Locate the cell with the specified text and output its [X, Y] center coordinate. 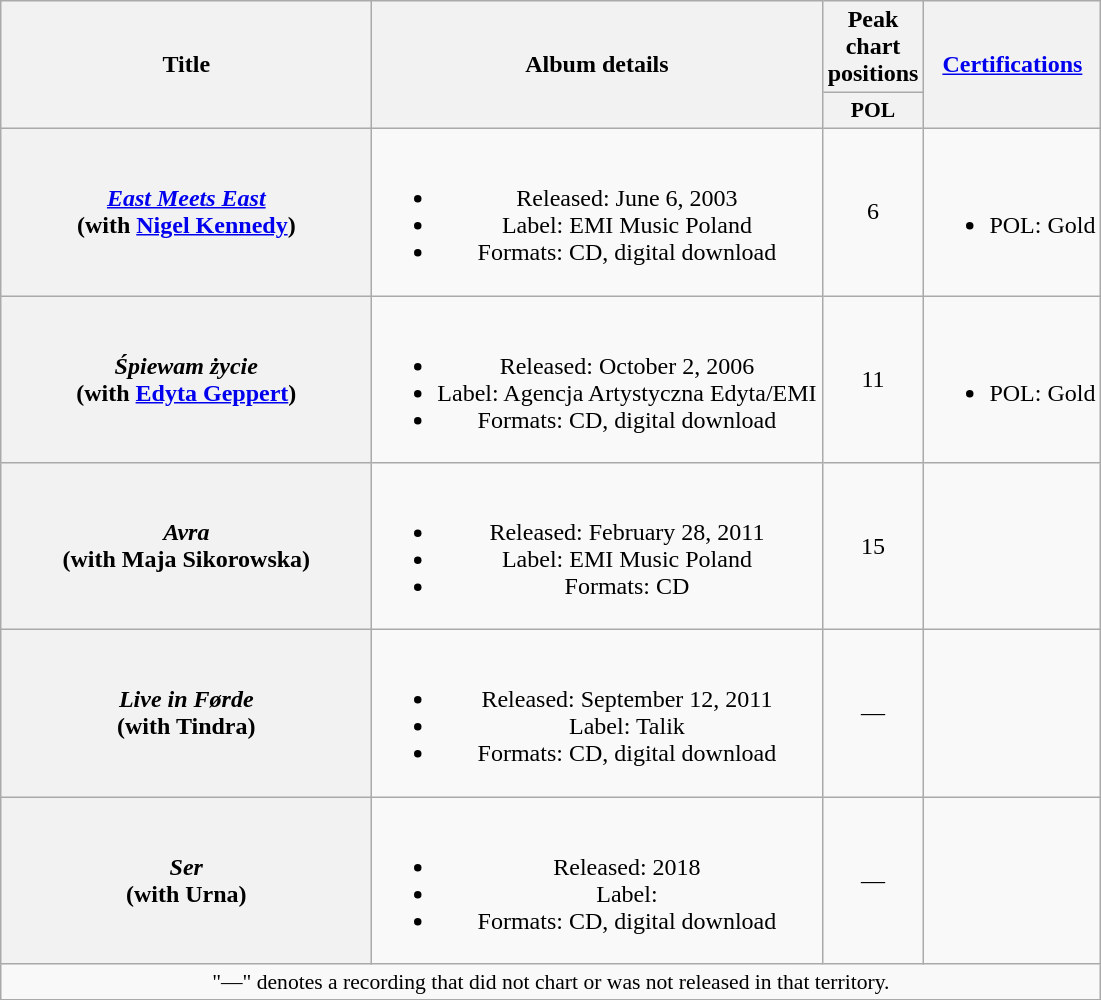
11 [873, 380]
Title [186, 65]
Released: September 12, 2011Label: TalikFormats: CD, digital download [597, 714]
"—" denotes a recording that did not chart or was not released in that territory. [551, 982]
Live in Førde(with Tindra) [186, 714]
Certifications [1012, 65]
Album details [597, 65]
Ser(with Urna) [186, 880]
15 [873, 546]
Peak chart positions [873, 47]
Released: February 28, 2011Label: EMI Music PolandFormats: CD [597, 546]
Released: October 2, 2006Label: Agencja Artystyczna Edyta/EMIFormats: CD, digital download [597, 380]
East Meets East(with Nigel Kennedy) [186, 212]
Released: 2018Label:Formats: CD, digital download [597, 880]
Śpiewam życie(with Edyta Geppert) [186, 380]
Avra(with Maja Sikorowska) [186, 546]
6 [873, 212]
POL [873, 111]
Released: June 6, 2003Label: EMI Music PolandFormats: CD, digital download [597, 212]
